Return the (X, Y) coordinate for the center point of the cell that contains the specified text.  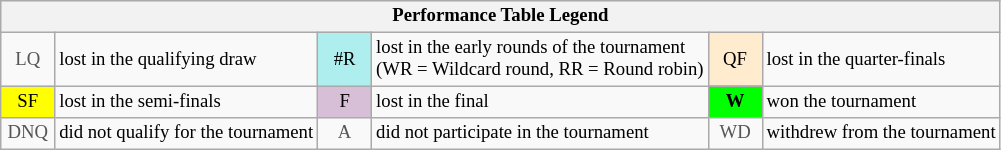
A (345, 134)
did not qualify for the tournament (186, 134)
W (735, 102)
lost in the qualifying draw (186, 60)
did not participate in the tournament (540, 134)
WD (735, 134)
LQ (28, 60)
Performance Table Legend (500, 16)
lost in the semi-finals (186, 102)
QF (735, 60)
lost in the final (540, 102)
F (345, 102)
won the tournament (881, 102)
SF (28, 102)
lost in the quarter-finals (881, 60)
lost in the early rounds of the tournament(WR = Wildcard round, RR = Round robin) (540, 60)
#R (345, 60)
withdrew from the tournament (881, 134)
DNQ (28, 134)
